Return (x, y) of the center of cell containing provided text 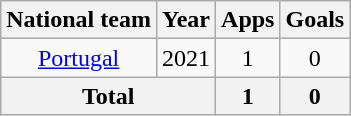
Year (186, 20)
Total (108, 96)
2021 (186, 58)
Goals (315, 20)
Portugal (79, 58)
Apps (248, 20)
National team (79, 20)
